Scan for the cell matching the given text and deliver its [x, y] coordinate at center. 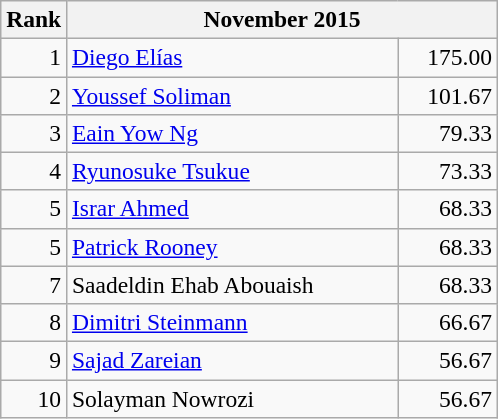
Patrick Rooney [233, 247]
Youssef Soliman [233, 95]
Diego Elías [233, 57]
Saadeldin Ehab Abouaish [233, 285]
175.00 [448, 57]
Rank [34, 19]
3 [34, 133]
1 [34, 57]
Sajad Zareian [233, 360]
79.33 [448, 133]
2 [34, 95]
9 [34, 360]
Eain Yow Ng [233, 133]
Dimitri Steinmann [233, 322]
7 [34, 285]
Ryunosuke Tsukue [233, 171]
101.67 [448, 95]
66.67 [448, 322]
Israr Ahmed [233, 209]
November 2015 [282, 19]
10 [34, 398]
Solayman Nowrozi [233, 398]
73.33 [448, 171]
8 [34, 322]
4 [34, 171]
